Search for the cell housing the specified text and yield its (x, y) center coordinate. 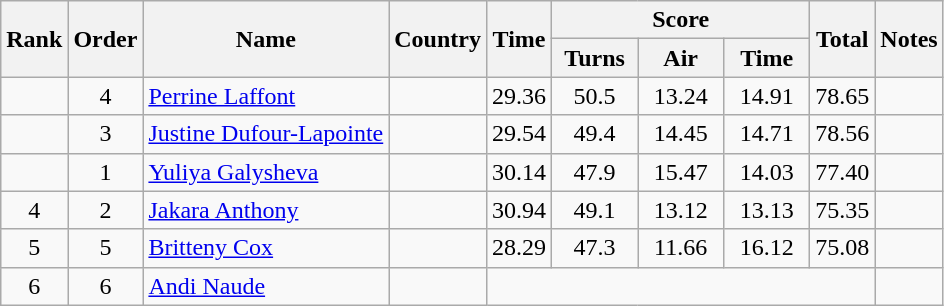
78.56 (842, 134)
11.66 (681, 248)
15.47 (681, 172)
14.03 (767, 172)
Name (266, 39)
Total (842, 39)
14.71 (767, 134)
47.9 (595, 172)
77.40 (842, 172)
30.94 (518, 210)
Score (681, 20)
47.3 (595, 248)
Rank (34, 39)
29.36 (518, 96)
49.4 (595, 134)
13.12 (681, 210)
1 (106, 172)
Yuliya Galysheva (266, 172)
3 (106, 134)
Perrine Laffont (266, 96)
16.12 (767, 248)
13.13 (767, 210)
Turns (595, 58)
30.14 (518, 172)
Order (106, 39)
Justine Dufour-Lapointe (266, 134)
Andi Naude (266, 286)
14.91 (767, 96)
Notes (909, 39)
49.1 (595, 210)
28.29 (518, 248)
2 (106, 210)
14.45 (681, 134)
Country (438, 39)
13.24 (681, 96)
78.65 (842, 96)
29.54 (518, 134)
Britteny Cox (266, 248)
75.35 (842, 210)
Air (681, 58)
Jakara Anthony (266, 210)
50.5 (595, 96)
75.08 (842, 248)
